Identify which cell holds the provided text, then report its (x, y) central coordinate. 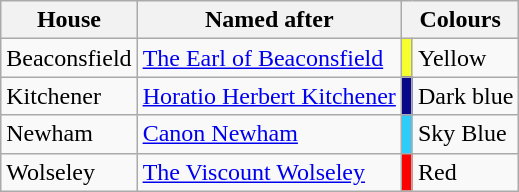
House (69, 20)
The Earl of Beaconsfield (269, 58)
Canon Newham (269, 134)
Wolseley (69, 172)
Colours (460, 20)
The Viscount Wolseley (269, 172)
Horatio Herbert Kitchener (269, 96)
Newham (69, 134)
Dark blue (465, 96)
Red (465, 172)
Kitchener (69, 96)
Beaconsfield (69, 58)
Named after (269, 20)
Yellow (465, 58)
Sky Blue (465, 134)
